Determine the [x, y] coordinate at the center of the cell enclosing the given text.  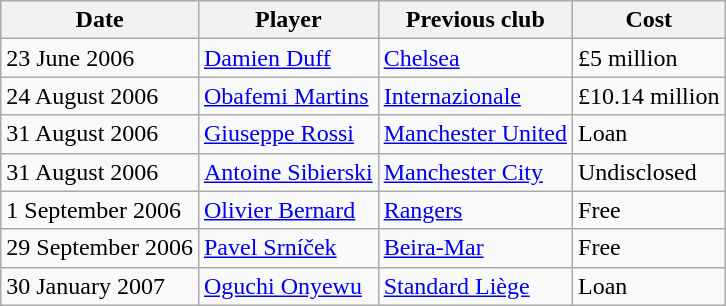
Chelsea [475, 58]
Obafemi Martins [288, 96]
30 January 2007 [100, 286]
24 August 2006 [100, 96]
Player [288, 20]
1 September 2006 [100, 210]
£5 million [649, 58]
Standard Liège [475, 286]
Rangers [475, 210]
Olivier Bernard [288, 210]
Undisclosed [649, 172]
Manchester United [475, 134]
Damien Duff [288, 58]
£10.14 million [649, 96]
Date [100, 20]
Antoine Sibierski [288, 172]
23 June 2006 [100, 58]
Cost [649, 20]
Oguchi Onyewu [288, 286]
Internazionale [475, 96]
Beira-Mar [475, 248]
Manchester City [475, 172]
Pavel Srníček [288, 248]
Giuseppe Rossi [288, 134]
29 September 2006 [100, 248]
Previous club [475, 20]
